Search for the cell housing the specified text and yield its (X, Y) center coordinate. 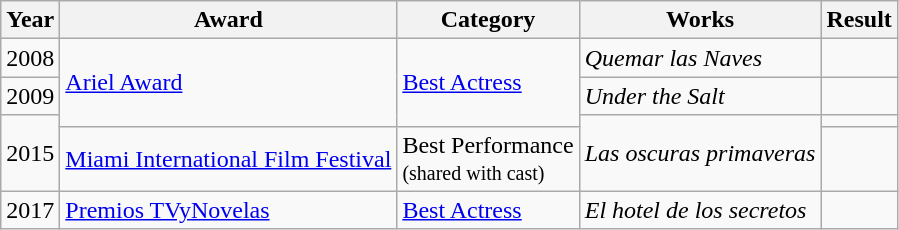
2009 (30, 96)
El hotel de los secretos (700, 210)
Ariel Award (228, 82)
2015 (30, 153)
Works (700, 20)
2017 (30, 210)
Quemar las Naves (700, 58)
Best Performance (shared with cast) (488, 158)
Las oscuras primaveras (700, 153)
Result (859, 20)
Premios TVyNovelas (228, 210)
Year (30, 20)
Award (228, 20)
Category (488, 20)
Under the Salt (700, 96)
Miami International Film Festival (228, 158)
2008 (30, 58)
